Locate the cell with the specified text and output its (X, Y) center coordinate. 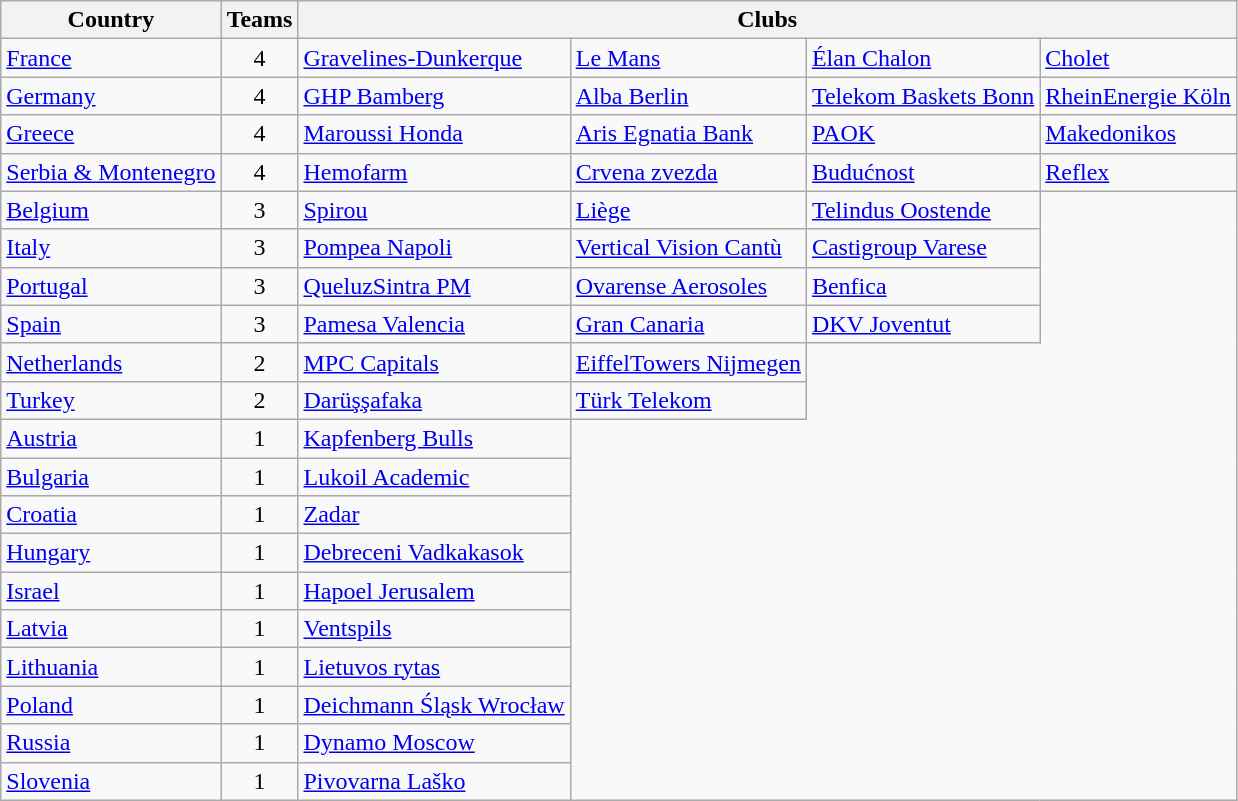
PAOK (922, 134)
Élan Chalon (922, 58)
Italy (111, 248)
Latvia (111, 629)
Belgium (111, 210)
Clubs (767, 20)
Hapoel Jerusalem (434, 591)
Zadar (434, 515)
Le Mans (688, 58)
Benfica (922, 286)
Germany (111, 96)
MPC Capitals (434, 362)
Telindus Oostende (922, 210)
Pamesa Valencia (434, 324)
Austria (111, 438)
Poland (111, 705)
Spirou (434, 210)
Makedonikos (1138, 134)
Vertical Vision Cantù (688, 248)
QueluzSintra PM (434, 286)
Debreceni Vadkakasok (434, 553)
Israel (111, 591)
Lukoil Academic (434, 477)
Pivovarna Laško (434, 781)
Gran Canaria (688, 324)
Dynamo Moscow (434, 743)
GHP Bamberg (434, 96)
Budućnost (922, 172)
Lithuania (111, 667)
RheinEnergie Köln (1138, 96)
Hungary (111, 553)
Castigroup Varese (922, 248)
Deichmann Śląsk Wrocław (434, 705)
Darüşşafaka (434, 400)
Hemofarm (434, 172)
Ventspils (434, 629)
Reflex (1138, 172)
Alba Berlin (688, 96)
Spain (111, 324)
France (111, 58)
Teams (260, 20)
Portugal (111, 286)
Telekom Baskets Bonn (922, 96)
Aris Egnatia Bank (688, 134)
Kapfenberg Bulls (434, 438)
Bulgaria (111, 477)
Croatia (111, 515)
Cholet (1138, 58)
Turkey (111, 400)
Greece (111, 134)
DKV Joventut (922, 324)
Slovenia (111, 781)
Ovarense Aerosoles (688, 286)
Russia (111, 743)
Crvena zvezda (688, 172)
Serbia & Montenegro (111, 172)
Türk Telekom (688, 400)
Lietuvos rytas (434, 667)
Gravelines-Dunkerque (434, 58)
EiffelTowers Nijmegen (688, 362)
Netherlands (111, 362)
Liège (688, 210)
Pompea Napoli (434, 248)
Country (111, 20)
Maroussi Honda (434, 134)
